Return [x, y] of the center of cell containing provided text 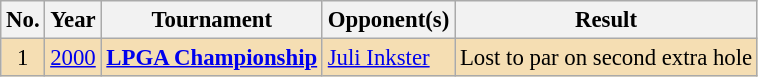
Year [73, 20]
Lost to par on second extra hole [606, 58]
Opponent(s) [388, 20]
1 [23, 58]
No. [23, 20]
Result [606, 20]
Juli Inkster [388, 58]
Tournament [212, 20]
2000 [73, 58]
LPGA Championship [212, 58]
